Return (x, y) of the center of cell containing provided text 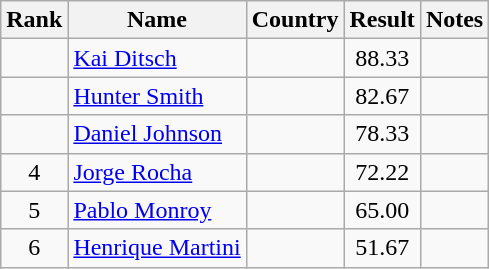
78.33 (382, 134)
Rank (34, 20)
5 (34, 210)
Country (295, 20)
Henrique Martini (157, 248)
Hunter Smith (157, 96)
51.67 (382, 248)
Notes (454, 20)
65.00 (382, 210)
Daniel Johnson (157, 134)
Name (157, 20)
4 (34, 172)
88.33 (382, 58)
6 (34, 248)
72.22 (382, 172)
Result (382, 20)
Jorge Rocha (157, 172)
Pablo Monroy (157, 210)
82.67 (382, 96)
Kai Ditsch (157, 58)
